Provide the (x, y) coordinate of the cell's center where the given text is located.  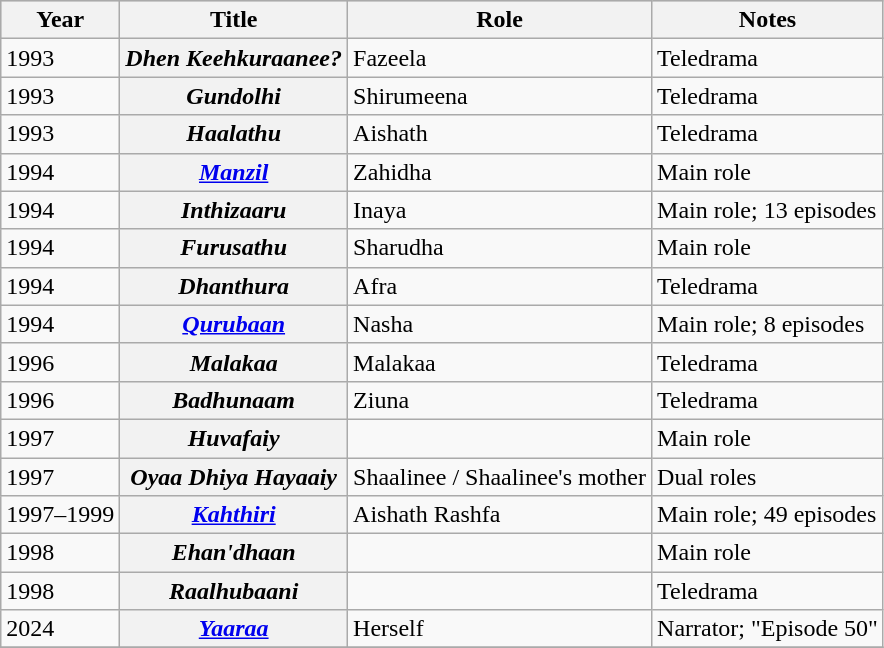
Narrator; "Episode 50" (768, 629)
Shirumeena (500, 96)
Aishath (500, 134)
Haalathu (234, 134)
Qurubaan (234, 324)
Notes (768, 20)
Title (234, 20)
Badhunaam (234, 400)
Oyaa Dhiya Hayaaiy (234, 477)
Afra (500, 286)
Fazeela (500, 58)
Sharudha (500, 248)
Inaya (500, 210)
Dhanthura (234, 286)
Yaaraa (234, 629)
Main role; 49 episodes (768, 515)
Raalhubaani (234, 591)
Ziuna (500, 400)
Manzil (234, 172)
Kahthiri (234, 515)
Gundolhi (234, 96)
Role (500, 20)
Nasha (500, 324)
Huvafaiy (234, 438)
Aishath Rashfa (500, 515)
Dhen Keehkuraanee? (234, 58)
Zahidha (500, 172)
Herself (500, 629)
2024 (60, 629)
Year (60, 20)
Main role; 8 episodes (768, 324)
Inthizaaru (234, 210)
Main role; 13 episodes (768, 210)
Shaalinee / Shaalinee's mother (500, 477)
Dual roles (768, 477)
Furusathu (234, 248)
1997–1999 (60, 515)
Ehan'dhaan (234, 553)
